Find where the given text appears and provide that cell's center as (x, y) coordinate. 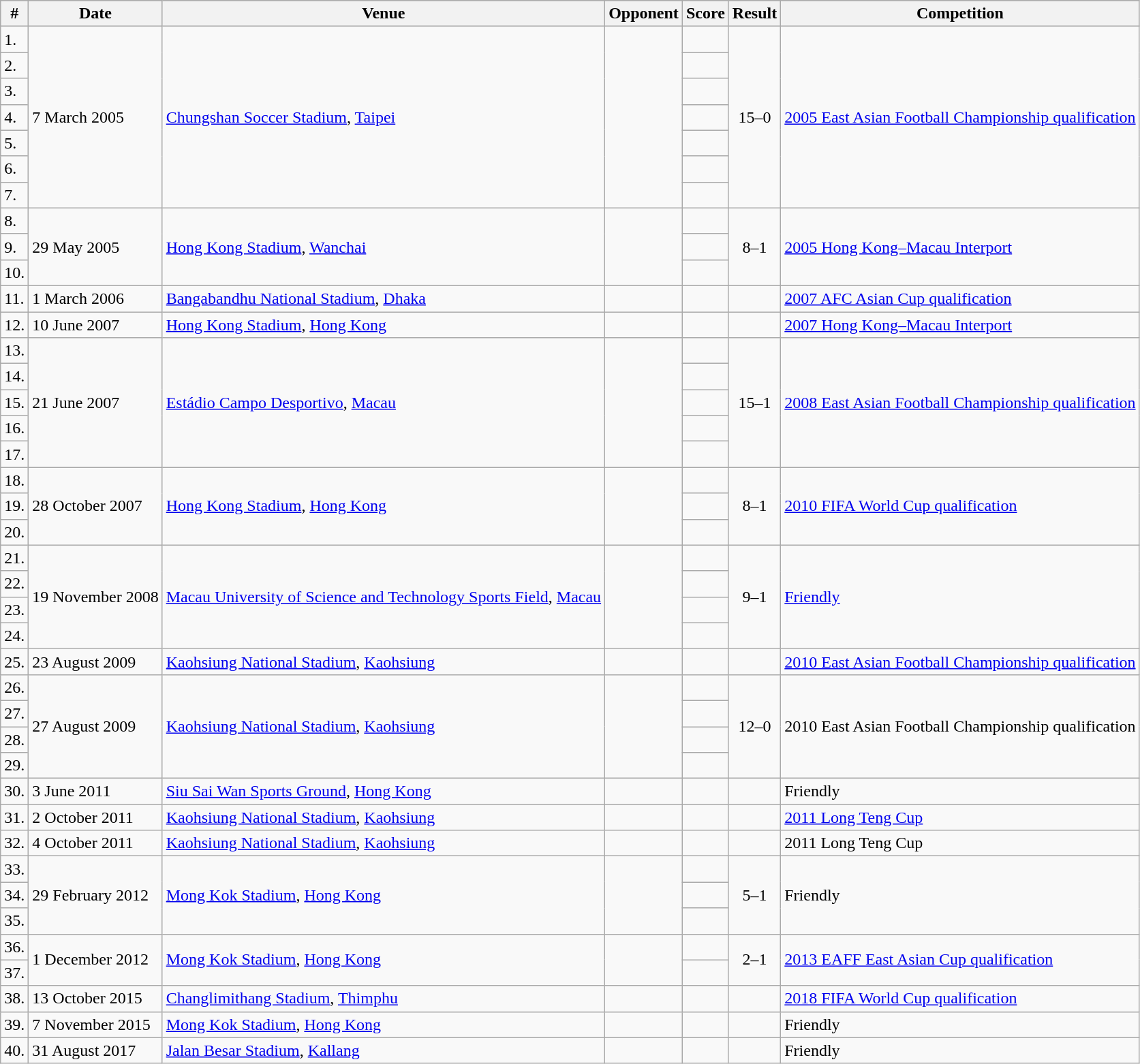
3. (15, 91)
23. (15, 610)
Estádio Campo Desportivo, Macau (383, 403)
21. (15, 558)
14. (15, 377)
11. (15, 298)
31. (15, 817)
12. (15, 325)
# (15, 14)
9–1 (754, 597)
4. (15, 117)
15–0 (754, 117)
33. (15, 869)
Siu Sai Wan Sports Ground, Hong Kong (383, 792)
17. (15, 454)
2 October 2011 (95, 817)
10. (15, 272)
1 December 2012 (95, 960)
2. (15, 65)
9. (15, 247)
6. (15, 169)
4 October 2011 (95, 843)
Venue (383, 14)
7 March 2005 (95, 117)
30. (15, 792)
1. (15, 40)
35. (15, 921)
20. (15, 532)
22. (15, 584)
24. (15, 636)
28 October 2007 (95, 506)
25. (15, 661)
5–1 (754, 895)
23 August 2009 (95, 661)
18. (15, 480)
2013 EAFF East Asian Cup qualification (960, 960)
21 June 2007 (95, 403)
34. (15, 895)
15. (15, 403)
Jalan Besar Stadium, Kallang (383, 1050)
10 June 2007 (95, 325)
15–1 (754, 403)
2007 AFC Asian Cup qualification (960, 298)
Result (754, 14)
7 November 2015 (95, 1024)
7. (15, 195)
2005 Hong Kong–Macau Interport (960, 247)
29. (15, 766)
39. (15, 1024)
37. (15, 973)
Chungshan Soccer Stadium, Taipei (383, 117)
27 August 2009 (95, 726)
Macau University of Science and Technology Sports Field, Macau (383, 597)
2018 FIFA World Cup qualification (960, 999)
Score (705, 14)
Competition (960, 14)
2007 Hong Kong–Macau Interport (960, 325)
38. (15, 999)
3 June 2011 (95, 792)
2005 East Asian Football Championship qualification (960, 117)
Date (95, 14)
13 October 2015 (95, 999)
Hong Kong Stadium, Wanchai (383, 247)
Bangabandhu National Stadium, Dhaka (383, 298)
Opponent (644, 14)
29 February 2012 (95, 895)
32. (15, 843)
27. (15, 713)
13. (15, 351)
26. (15, 687)
8. (15, 221)
16. (15, 428)
1 March 2006 (95, 298)
31 August 2017 (95, 1050)
2010 FIFA World Cup qualification (960, 506)
5. (15, 143)
29 May 2005 (95, 247)
40. (15, 1050)
Changlimithang Stadium, Thimphu (383, 999)
19. (15, 506)
19 November 2008 (95, 597)
12–0 (754, 726)
36. (15, 947)
28. (15, 739)
2008 East Asian Football Championship qualification (960, 403)
2–1 (754, 960)
